For the text-containing cell, return its midpoint in [X, Y] coordinate format. 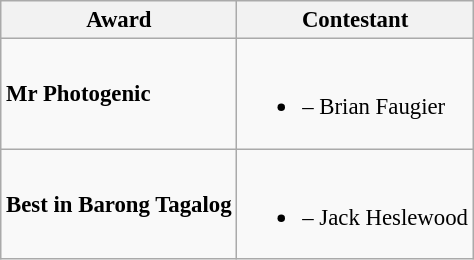
Mr Photogenic [119, 94]
Contestant [355, 20]
Award [119, 20]
– Brian Faugier [355, 94]
Best in Barong Tagalog [119, 204]
– Jack Heslewood [355, 204]
